Detect which cell encompasses the target text, then output its [X, Y] center coordinate. 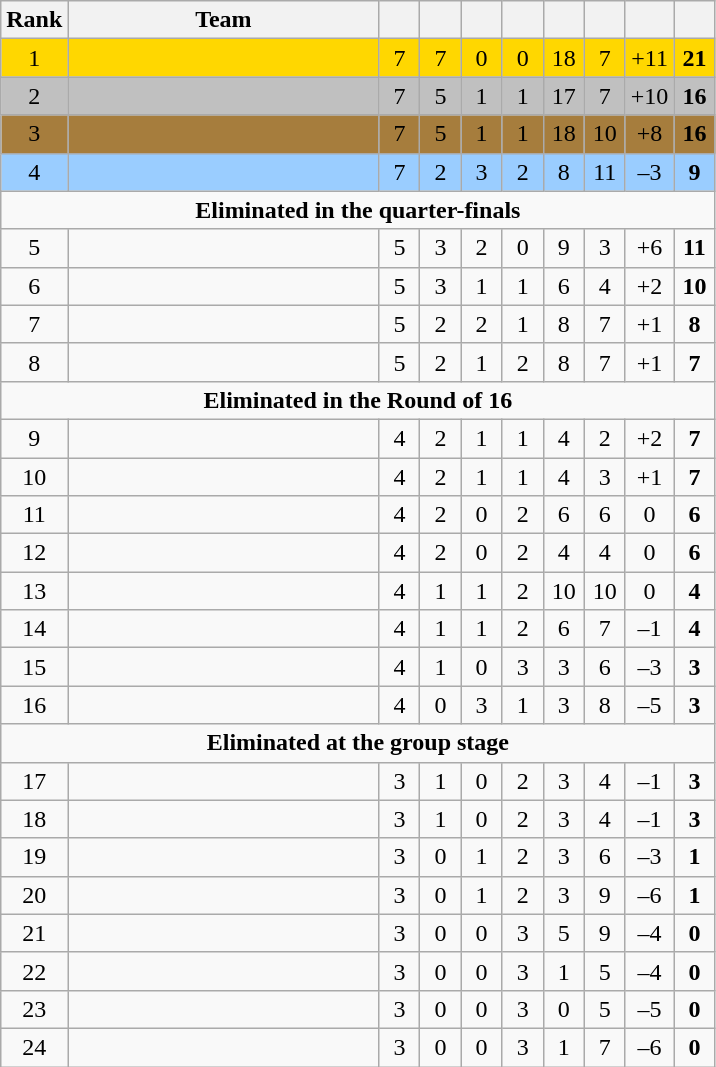
+8 [650, 134]
Team [224, 20]
12 [34, 553]
24 [34, 1047]
Eliminated in the quarter-finals [358, 210]
Eliminated at the group stage [358, 743]
13 [34, 591]
+11 [650, 58]
Eliminated in the Round of 16 [358, 400]
14 [34, 629]
19 [34, 857]
+10 [650, 96]
15 [34, 667]
Rank [34, 20]
23 [34, 1009]
+6 [650, 248]
22 [34, 971]
20 [34, 895]
